Determine the (X, Y) coordinate at the center of the cell enclosing the given text.  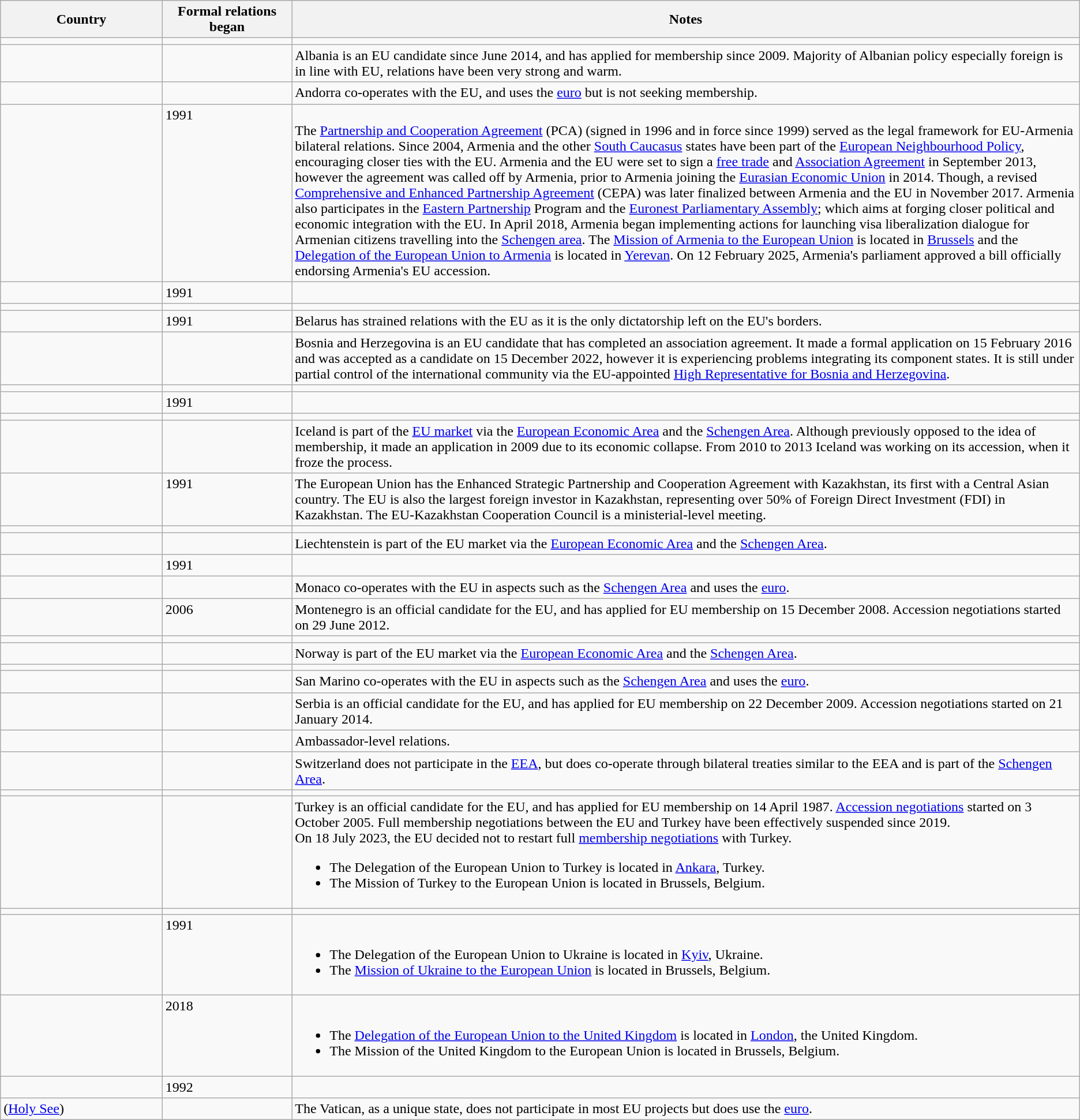
Switzerland does not participate in the EEA, but does co-operate through bilateral treaties similar to the EEA and is part of the Schengen Area. (685, 771)
Ambassador-level relations. (685, 741)
The Vatican, as a unique state, does not participate in most EU projects but does use the euro. (685, 1109)
Country (82, 20)
Monaco co-operates with the EU in aspects such as the Schengen Area and uses the euro. (685, 587)
San Marino co-operates with the EU in aspects such as the Schengen Area and uses the euro. (685, 681)
Belarus has strained relations with the EU as it is the only dictatorship left on the EU's borders. (685, 321)
Norway is part of the EU market via the European Economic Area and the Schengen Area. (685, 653)
Formal relations began (227, 20)
Notes (685, 20)
Serbia is an official candidate for the EU, and has applied for EU membership on 22 December 2009. Accession negotiations started on 21 January 2014. (685, 711)
1992 (227, 1087)
(Holy See) (82, 1109)
2018 (227, 1036)
Liechtenstein is part of the EU market via the European Economic Area and the Schengen Area. (685, 544)
Andorra co-operates with the EU, and uses the euro but is not seeking membership. (685, 93)
2006 (227, 617)
